Detect which cell encompasses the target text, then output its [x, y] center coordinate. 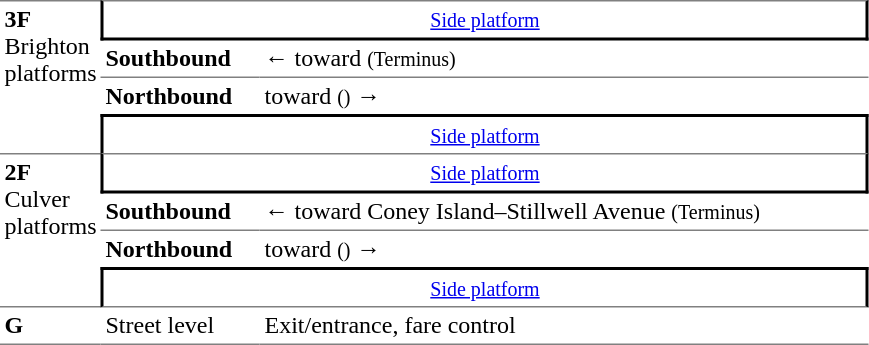
← toward Coney Island–Stillwell Avenue (Terminus) [564, 213]
← toward (Terminus) [564, 59]
3FBrighton platforms [50, 76]
2FCulver platforms [50, 230]
